Capture the cell that displays the provided text and extract its [x, y] central coordinate. 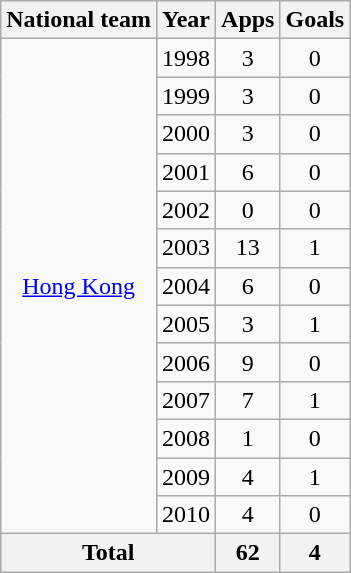
Hong Kong [79, 286]
2007 [186, 400]
2010 [186, 515]
Total [108, 553]
2002 [186, 210]
13 [248, 248]
2006 [186, 362]
1998 [186, 58]
2005 [186, 324]
National team [79, 20]
Goals [315, 20]
9 [248, 362]
62 [248, 553]
Year [186, 20]
2009 [186, 477]
2008 [186, 438]
Apps [248, 20]
7 [248, 400]
2001 [186, 172]
2003 [186, 248]
2000 [186, 134]
2004 [186, 286]
1999 [186, 96]
